Determine the (X, Y) coordinate at the center of the cell enclosing the given text.  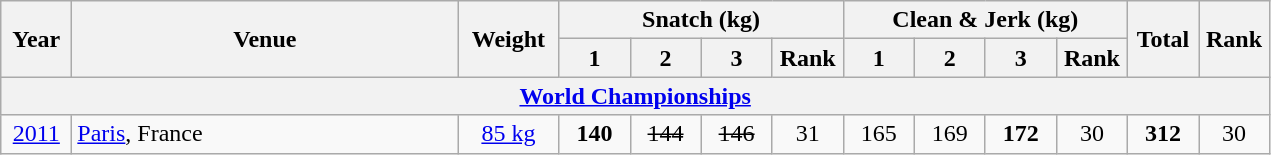
Snatch (kg) (701, 20)
169 (950, 134)
Year (36, 39)
2011 (36, 134)
Clean & Jerk (kg) (985, 20)
312 (1162, 134)
31 (808, 134)
85 kg (508, 134)
Paris, France (265, 134)
172 (1020, 134)
140 (594, 134)
165 (878, 134)
Weight (508, 39)
146 (736, 134)
Total (1162, 39)
Venue (265, 39)
World Championships (636, 96)
144 (666, 134)
